Detect which cell encompasses the target text, then output its (x, y) center coordinate. 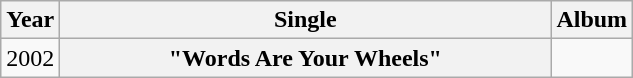
Single (306, 20)
Album (592, 20)
2002 (30, 58)
Year (30, 20)
"Words Are Your Wheels" (306, 58)
